Search for the cell housing the specified text and yield its [X, Y] center coordinate. 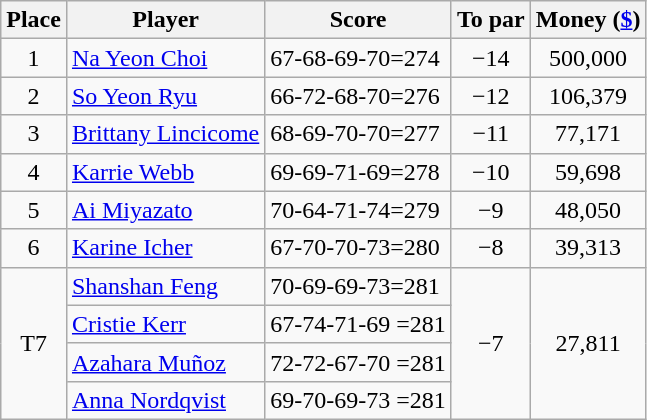
Anna Nordqvist [165, 400]
59,698 [588, 172]
1 [34, 58]
T7 [34, 343]
Karrie Webb [165, 172]
Brittany Lincicome [165, 134]
Money ($) [588, 20]
−7 [490, 343]
5 [34, 210]
−14 [490, 58]
66-72-68-70=276 [358, 96]
27,811 [588, 343]
4 [34, 172]
70-64-71-74=279 [358, 210]
−9 [490, 210]
67-74-71-69 =281 [358, 324]
106,379 [588, 96]
Azahara Muñoz [165, 362]
69-70-69-73 =281 [358, 400]
3 [34, 134]
−8 [490, 248]
−10 [490, 172]
Cristie Kerr [165, 324]
Shanshan Feng [165, 286]
Player [165, 20]
500,000 [588, 58]
6 [34, 248]
Score [358, 20]
77,171 [588, 134]
2 [34, 96]
70-69-69-73=281 [358, 286]
39,313 [588, 248]
Ai Miyazato [165, 210]
69-69-71-69=278 [358, 172]
68-69-70-70=277 [358, 134]
72-72-67-70 =281 [358, 362]
Karine Icher [165, 248]
67-68-69-70=274 [358, 58]
Place [34, 20]
67-70-70-73=280 [358, 248]
Na Yeon Choi [165, 58]
So Yeon Ryu [165, 96]
48,050 [588, 210]
−11 [490, 134]
To par [490, 20]
−12 [490, 96]
